Return (X, Y) of the center of cell containing provided text 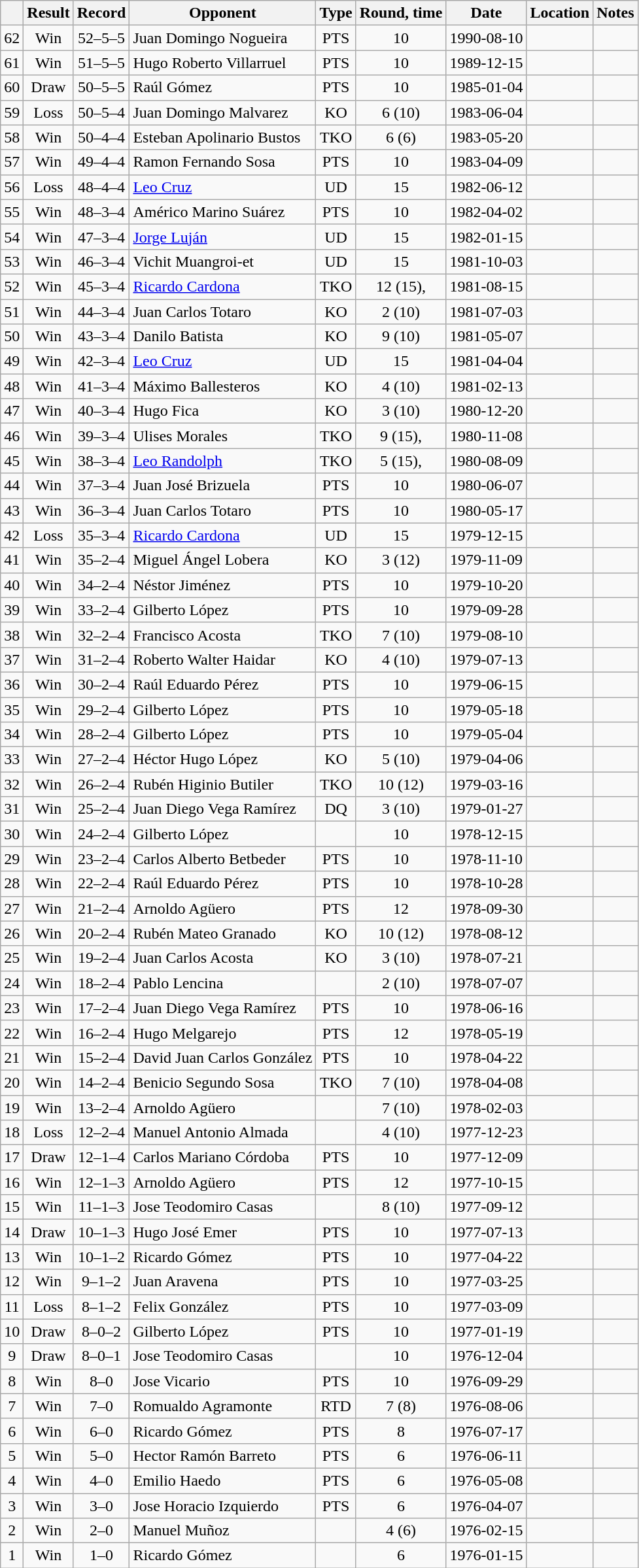
48–4–4 (101, 187)
8–0–1 (101, 1356)
4–0 (101, 1480)
1982-01-15 (487, 237)
1979-10-20 (487, 585)
Felix González (222, 1307)
35 (12, 709)
7 (12, 1406)
9 (10) (401, 337)
47–3–4 (101, 237)
54 (12, 237)
32–2–4 (101, 635)
22 (12, 1033)
1983-05-20 (487, 137)
Manuel Muñoz (222, 1531)
Juan Carlos Acosta (222, 958)
9 (15), (401, 436)
23 (12, 1008)
4 (12, 1480)
36 (12, 684)
1978-10-28 (487, 884)
5–0 (101, 1456)
5 (15), (401, 461)
18 (12, 1133)
1981-02-13 (487, 386)
Hector Ramón Barreto (222, 1456)
1978-12-15 (487, 834)
Leo Randolph (222, 461)
29 (12, 859)
1977-03-09 (487, 1307)
61 (12, 63)
21–2–4 (101, 909)
1978-05-19 (487, 1033)
2 (12, 1531)
1979-12-15 (487, 535)
1978-09-30 (487, 909)
1980-08-09 (487, 461)
1976-09-29 (487, 1381)
56 (12, 187)
Round, time (401, 13)
25–2–4 (101, 809)
42–3–4 (101, 361)
6 (6) (401, 137)
39 (12, 610)
30 (12, 834)
34 (12, 735)
Jorge Luján (222, 237)
35–3–4 (101, 535)
1980-11-08 (487, 436)
1978-02-03 (487, 1108)
19–2–4 (101, 958)
Raúl Gómez (222, 88)
15–2–4 (101, 1058)
9 (12, 1356)
1 (12, 1556)
1978-07-07 (487, 983)
Result (48, 13)
1978-04-22 (487, 1058)
5 (10) (401, 759)
6–0 (101, 1431)
Benicio Segundo Sosa (222, 1082)
38–3–4 (101, 461)
27–2–4 (101, 759)
22–2–4 (101, 884)
39–3–4 (101, 436)
46–3–4 (101, 261)
14–2–4 (101, 1082)
Carlos Mariano Córdoba (222, 1158)
6 (10) (401, 112)
33 (12, 759)
46 (12, 436)
Type (336, 13)
David Juan Carlos González (222, 1058)
41 (12, 560)
28 (12, 884)
31 (12, 809)
48–3–4 (101, 212)
1979-07-13 (487, 659)
10–1–2 (101, 1257)
1977-09-12 (487, 1207)
Juan Aravena (222, 1282)
Emilio Haedo (222, 1480)
1979-01-27 (487, 809)
Danilo Batista (222, 337)
Hugo Fica (222, 411)
23–2–4 (101, 859)
18–2–4 (101, 983)
37–3–4 (101, 486)
12–1–4 (101, 1158)
Record (101, 13)
1979-09-28 (487, 610)
5 (12, 1456)
44–3–4 (101, 312)
1979-03-16 (487, 784)
41–3–4 (101, 386)
Hugo Melgarejo (222, 1033)
1977-12-23 (487, 1133)
8 (10) (401, 1207)
Ramon Fernando Sosa (222, 162)
Américo Marino Suárez (222, 212)
Roberto Walter Haidar (222, 659)
3–0 (101, 1505)
1977-10-15 (487, 1182)
1982-04-02 (487, 212)
1976-05-08 (487, 1480)
44 (12, 486)
16–2–4 (101, 1033)
3 (12) (401, 560)
9–1–2 (101, 1282)
16 (12, 1182)
13–2–4 (101, 1108)
1976-12-04 (487, 1356)
Juan Domingo Malvarez (222, 112)
20 (12, 1082)
Miguel Ángel Lobera (222, 560)
Carlos Alberto Betbeder (222, 859)
RTD (336, 1406)
1976-07-17 (487, 1431)
Ulises Morales (222, 436)
34–2–4 (101, 585)
57 (12, 162)
17 (12, 1158)
1978-07-21 (487, 958)
1976-02-15 (487, 1531)
30–2–4 (101, 684)
50–5–4 (101, 112)
1978-06-16 (487, 1008)
1981-05-07 (487, 337)
8–1–2 (101, 1307)
Héctor Hugo López (222, 759)
19 (12, 1108)
59 (12, 112)
2–0 (101, 1531)
62 (12, 38)
1990-08-10 (487, 38)
32 (12, 784)
12–2–4 (101, 1133)
13 (12, 1257)
1985-01-04 (487, 88)
27 (12, 909)
Máximo Ballesteros (222, 386)
Esteban Apolinario Bustos (222, 137)
37 (12, 659)
52 (12, 286)
Vichit Muangroi-et (222, 261)
48 (12, 386)
10–1–3 (101, 1232)
1979-04-06 (487, 759)
Jose Horacio Izquierdo (222, 1505)
11–1–3 (101, 1207)
47 (12, 411)
1980-12-20 (487, 411)
Juan Domingo Nogueira (222, 38)
58 (12, 137)
Juan José Brizuela (222, 486)
8–0–2 (101, 1331)
50 (12, 337)
50–5–5 (101, 88)
Néstor Jiménez (222, 585)
1–0 (101, 1556)
1983-04-09 (487, 162)
1981-08-15 (487, 286)
1976-01-15 (487, 1556)
40 (12, 585)
1978-08-12 (487, 933)
36–3–4 (101, 510)
1976-06-11 (487, 1456)
29–2–4 (101, 709)
1981-04-04 (487, 361)
26 (12, 933)
31–2–4 (101, 659)
Jose Vicario (222, 1381)
Date (487, 13)
50–4–4 (101, 137)
1977-01-19 (487, 1331)
35–2–4 (101, 560)
1979-05-04 (487, 735)
45 (12, 461)
53 (12, 261)
1978-04-08 (487, 1082)
1980-06-07 (487, 486)
1979-11-09 (487, 560)
1981-07-03 (487, 312)
DQ (336, 809)
1977-12-09 (487, 1158)
1980-05-17 (487, 510)
Manuel Antonio Almada (222, 1133)
45–3–4 (101, 286)
52–5–5 (101, 38)
1982-06-12 (487, 187)
4 (6) (401, 1531)
Hugo José Emer (222, 1232)
1979-05-18 (487, 709)
17–2–4 (101, 1008)
20–2–4 (101, 933)
1978-11-10 (487, 859)
1977-07-13 (487, 1232)
43–3–4 (101, 337)
12 (15), (401, 286)
Francisco Acosta (222, 635)
Rubén Mateo Granado (222, 933)
21 (12, 1058)
49–4–4 (101, 162)
1983-06-04 (487, 112)
1976-08-06 (487, 1406)
Romualdo Agramonte (222, 1406)
1981-10-03 (487, 261)
28–2–4 (101, 735)
25 (12, 958)
1989-12-15 (487, 63)
51–5–5 (101, 63)
Opponent (222, 13)
7 (8) (401, 1406)
Location (560, 13)
1976-04-07 (487, 1505)
3 (12, 1505)
11 (12, 1307)
Notes (615, 13)
38 (12, 635)
Rubén Higinio Butiler (222, 784)
Hugo Roberto Villarruel (222, 63)
Pablo Lencina (222, 983)
1977-04-22 (487, 1257)
1979-08-10 (487, 635)
55 (12, 212)
26–2–4 (101, 784)
8–0 (101, 1381)
1977-03-25 (487, 1282)
51 (12, 312)
40–3–4 (101, 411)
60 (12, 88)
24–2–4 (101, 834)
1979-06-15 (487, 684)
14 (12, 1232)
33–2–4 (101, 610)
12–1–3 (101, 1182)
7–0 (101, 1406)
43 (12, 510)
42 (12, 535)
24 (12, 983)
49 (12, 361)
